Scan for the cell matching the given text and deliver its [x, y] coordinate at center. 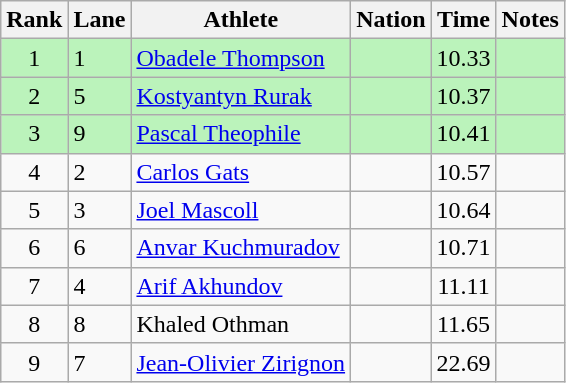
22.69 [464, 362]
Joel Mascoll [241, 210]
10.37 [464, 96]
Time [464, 20]
10.71 [464, 248]
Lane [100, 20]
Arif Akhundov [241, 286]
10.57 [464, 172]
Kostyantyn Rurak [241, 96]
11.65 [464, 324]
Notes [530, 20]
10.64 [464, 210]
Pascal Theophile [241, 134]
Athlete [241, 20]
Khaled Othman [241, 324]
Carlos Gats [241, 172]
Rank [34, 20]
Jean-Olivier Zirignon [241, 362]
11.11 [464, 286]
Anvar Kuchmuradov [241, 248]
Obadele Thompson [241, 58]
Nation [391, 20]
10.33 [464, 58]
10.41 [464, 134]
